Search for the cell housing the specified text and yield its [X, Y] center coordinate. 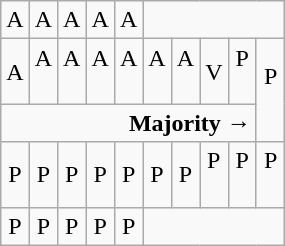
V [214, 72]
Majority → [129, 123]
